Return [X, Y] of the center of cell containing provided text 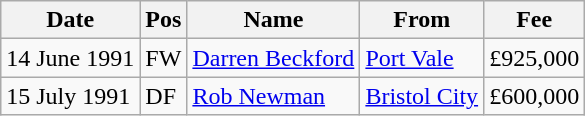
Darren Beckford [274, 58]
Name [274, 20]
14 June 1991 [70, 58]
FW [164, 58]
Port Vale [422, 58]
Fee [534, 20]
Pos [164, 20]
DF [164, 96]
15 July 1991 [70, 96]
Date [70, 20]
£600,000 [534, 96]
From [422, 20]
£925,000 [534, 58]
Rob Newman [274, 96]
Bristol City [422, 96]
